Scan for the cell matching the given text and deliver its (X, Y) coordinate at center. 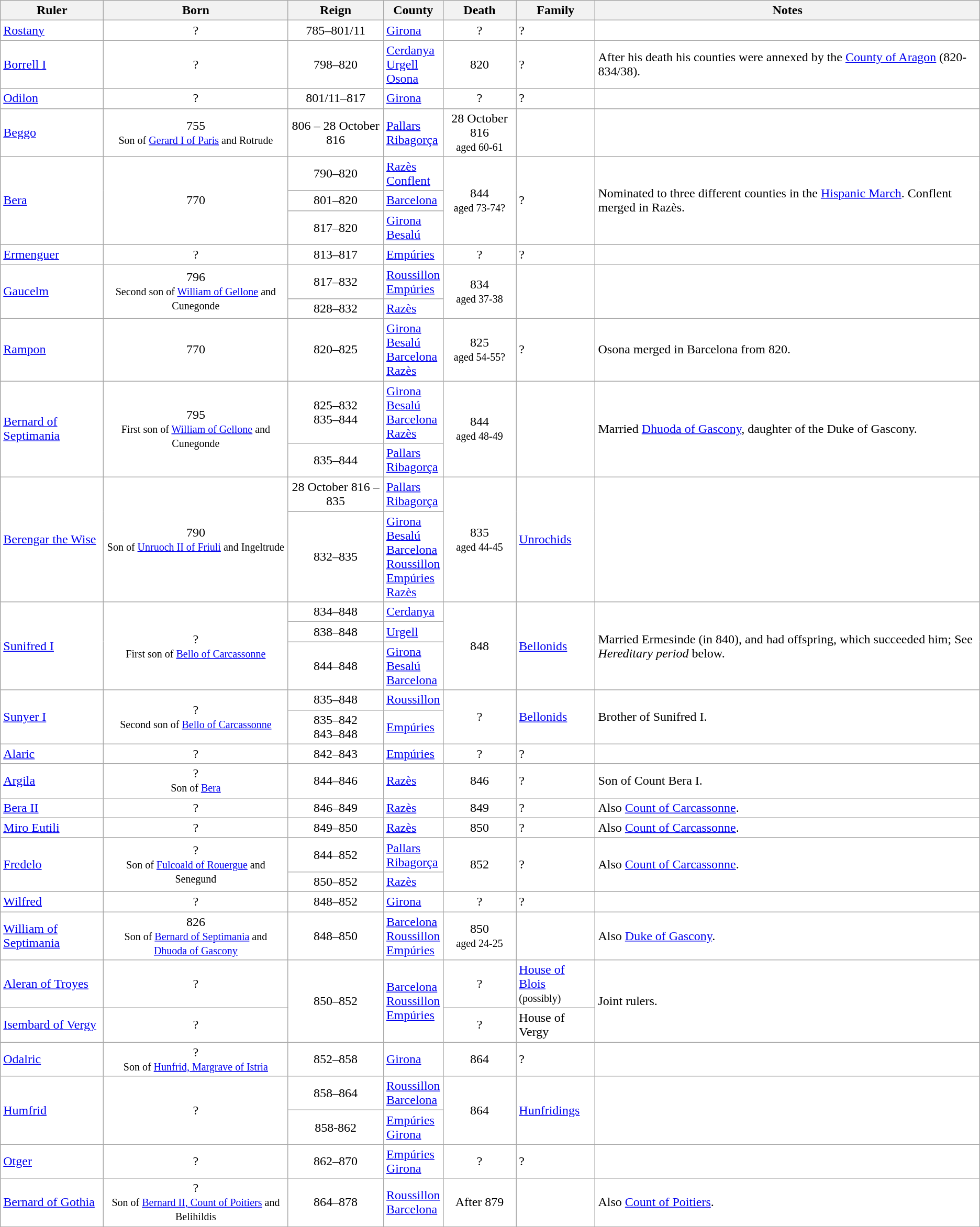
Gaucelm (52, 291)
817–832 (336, 282)
Born (196, 10)
852 (480, 865)
849–850 (336, 828)
Odalric (52, 1059)
844aged 73-74? (480, 200)
825–832835–844 (336, 412)
Unrochids (556, 540)
Sunyer I (52, 717)
838–848 (336, 632)
835–842843–848 (336, 727)
Beggo (52, 132)
?Second son of Bello of Carcassonne (196, 717)
County (413, 10)
842–843 (336, 754)
844–852 (336, 854)
Urgell (413, 632)
Humfrid (52, 1110)
848–850 (336, 936)
Bernard of Septimania (52, 429)
Also Count of Poitiers. (787, 1202)
844–848 (336, 666)
Ermenguer (52, 254)
House of Blois(possibly) (556, 984)
Married Dhuoda of Gascony, daughter of the Duke of Gascony. (787, 429)
Osona merged in Barcelona from 820. (787, 350)
852–858 (336, 1059)
832–835 (336, 557)
820–825 (336, 350)
Isembard of Vergy (52, 1025)
?First son of Bello of Carcassonne (196, 646)
862–870 (336, 1161)
848–852 (336, 901)
801–820 (336, 200)
835–848 (336, 700)
858-862 (336, 1128)
834–848 (336, 612)
Bera II (52, 808)
Hunfridings (556, 1110)
Odilon (52, 98)
Also Duke of Gascony. (787, 936)
28 October 816aged 60-61 (480, 132)
28 October 816 – 835 (336, 494)
Death (480, 10)
Otger (52, 1161)
Wilfred (52, 901)
844–846 (336, 781)
Joint rulers. (787, 1001)
795First son of William of Gellone and Cunegonde (196, 429)
Barcelona (413, 200)
834aged 37-38 (480, 291)
846–849 (336, 808)
Aleran of Troyes (52, 984)
Berengar the Wise (52, 540)
846 (480, 781)
813–817 (336, 254)
850aged 24-25 (480, 936)
848 (480, 646)
828–832 (336, 308)
849 (480, 808)
Rostany (52, 30)
Brother of Sunifred I. (787, 717)
844aged 48-49 (480, 429)
790Son of Unruoch II of Friuli and Ingeltrude (196, 540)
817–820 (336, 227)
755Son of Gerard I of Paris and Rotrude (196, 132)
House of Vergy (556, 1025)
Alaric (52, 754)
After 879 (480, 1202)
798–820 (336, 64)
820 (480, 64)
William of Septimania (52, 936)
Miro Eutili (52, 828)
Rampon (52, 350)
Bera (52, 200)
796Second son of William of Gellone and Cunegonde (196, 291)
858–864 (336, 1093)
Cerdanya (413, 612)
801/11–817 (336, 98)
CerdanyaUrgellOsona (413, 64)
864–878 (336, 1202)
Married Ermesinde (in 840), and had offspring, which succeeded him; See Hereditary period below. (787, 646)
Sunifred I (52, 646)
?Son of Bera (196, 781)
RoussillonEmpúries (413, 282)
Ruler (52, 10)
Fredelo (52, 865)
?Son of Hunfrid, Margrave of Istria (196, 1059)
825aged 54-55? (480, 350)
?Son of Bernard II, Count of Poitiers and Belihildis (196, 1202)
785–801/11 (336, 30)
835aged 44-45 (480, 540)
Notes (787, 10)
850 (480, 828)
After his death his counties were annexed by the County of Aragon (820-834/38). (787, 64)
Family (556, 10)
826Son of Bernard of Septimania and Dhuoda of Gascony (196, 936)
GironaBesalúBarcelonaRoussillonEmpúriesRazès (413, 557)
GironaBesalúBarcelona (413, 666)
Borrell I (52, 64)
Argila (52, 781)
Son of Count Bera I. (787, 781)
RazèsConflent (413, 174)
790–820 (336, 174)
835–844 (336, 461)
?Son of Fulcoald of Rouergue and Senegund (196, 865)
GironaBesalú (413, 227)
Nominated to three different counties in the Hispanic March. Conflent merged in Razès. (787, 200)
Bernard of Gothia (52, 1202)
Reign (336, 10)
806 – 28 October 816 (336, 132)
Roussillon (413, 700)
